For the text-containing cell, return its midpoint in [X, Y] coordinate format. 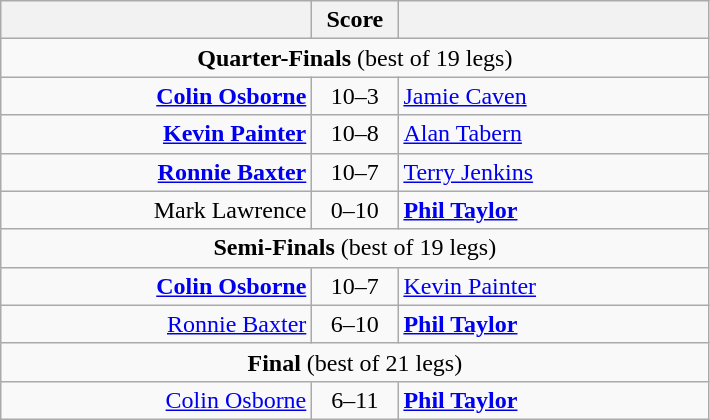
Mark Lawrence [156, 210]
Jamie Caven [554, 96]
10–8 [355, 134]
6–11 [355, 400]
Score [355, 20]
6–10 [355, 324]
Final (best of 21 legs) [355, 362]
Terry Jenkins [554, 172]
10–3 [355, 96]
Semi-Finals (best of 19 legs) [355, 248]
Quarter-Finals (best of 19 legs) [355, 58]
0–10 [355, 210]
Alan Tabern [554, 134]
